Detect which cell encompasses the target text, then output its (x, y) center coordinate. 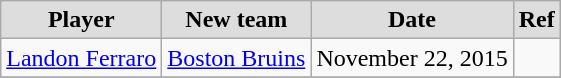
Ref (536, 20)
Boston Bruins (236, 58)
November 22, 2015 (412, 58)
Date (412, 20)
Landon Ferraro (82, 58)
Player (82, 20)
New team (236, 20)
